Scan for the cell matching the given text and deliver its [x, y] coordinate at center. 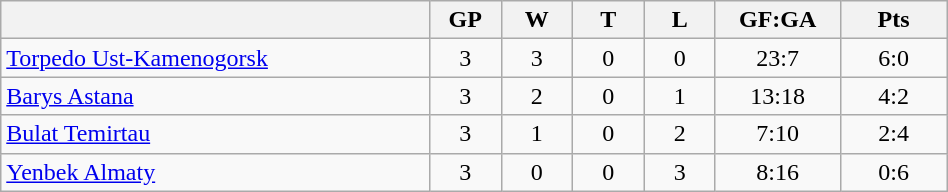
7:10 [778, 134]
Torpedo Ust-Kamenogorsk [216, 58]
Barys Astana [216, 96]
13:18 [778, 96]
T [608, 20]
0:6 [894, 172]
2:4 [894, 134]
Bulat Temirtau [216, 134]
Pts [894, 20]
W [536, 20]
6:0 [894, 58]
4:2 [894, 96]
8:16 [778, 172]
L [680, 20]
GF:GA [778, 20]
GP [466, 20]
Yenbek Almaty [216, 172]
23:7 [778, 58]
